Capture the cell that displays the provided text and extract its [X, Y] central coordinate. 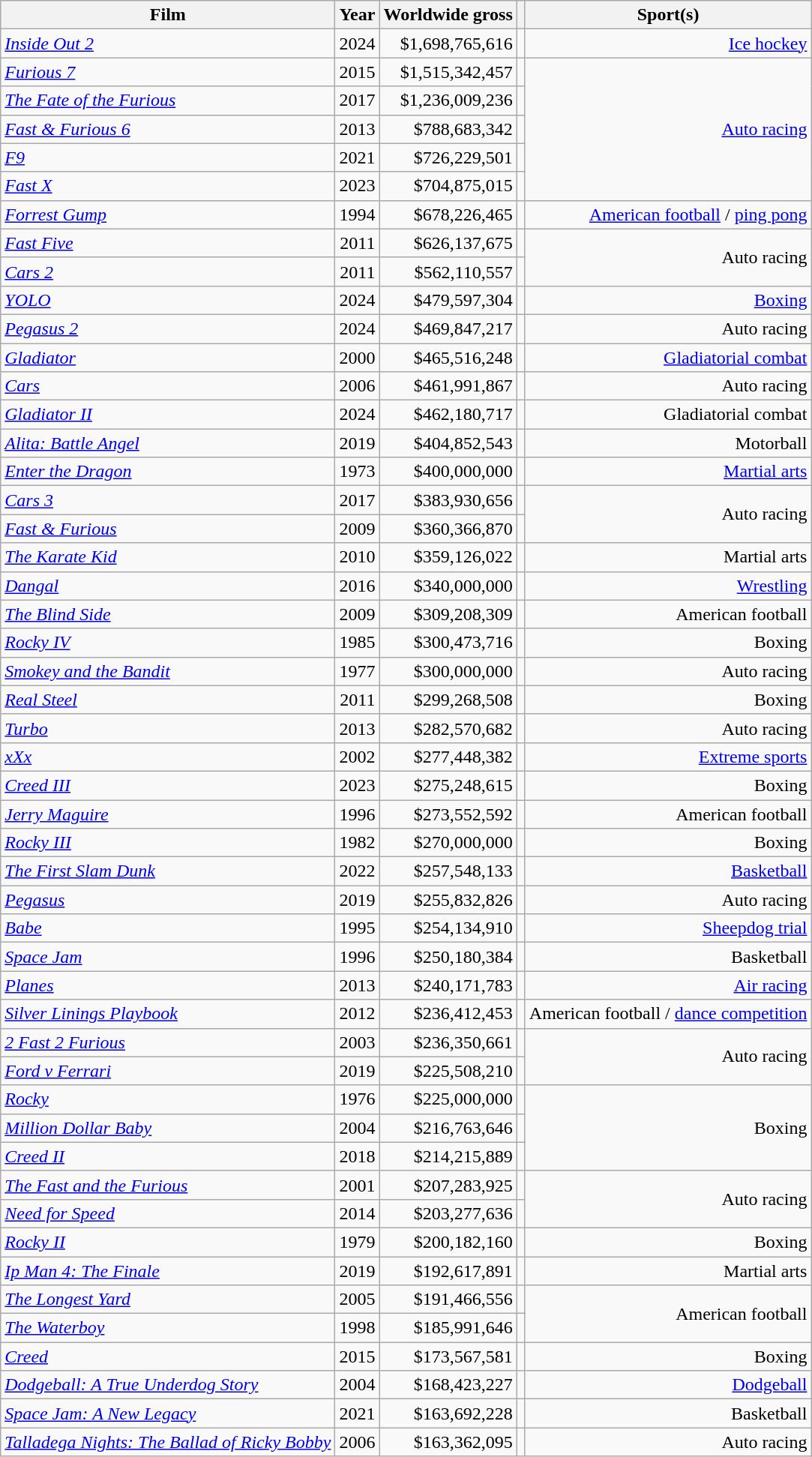
$562,110,557 [448, 271]
2000 [357, 358]
Jerry Maguire [168, 814]
$704,875,015 [448, 186]
$254,134,910 [448, 928]
$168,423,227 [448, 1385]
$299,268,508 [448, 700]
$255,832,826 [448, 900]
2022 [357, 871]
$200,182,160 [448, 1242]
Space Jam: A New Legacy [168, 1414]
$185,991,646 [448, 1328]
$207,283,925 [448, 1185]
Rocky II [168, 1242]
Dodgeball: A True Underdog Story [168, 1385]
Pegasus [168, 900]
American football / dance competition [668, 1014]
$277,448,382 [448, 757]
$225,000,000 [448, 1099]
$360,366,870 [448, 529]
$1,698,765,616 [448, 43]
Babe [168, 928]
$216,763,646 [448, 1128]
Enter the Dragon [168, 472]
Fast X [168, 186]
$309,208,309 [448, 614]
Gladiator [168, 358]
Gladiator II [168, 415]
$400,000,000 [448, 472]
2 Fast 2 Furious [168, 1042]
Cars 3 [168, 500]
Space Jam [168, 957]
Creed III [168, 785]
1998 [357, 1328]
Dodgeball [668, 1385]
1994 [357, 214]
Ford v Ferrari [168, 1071]
Inside Out 2 [168, 43]
Need for Speed [168, 1213]
$788,683,342 [448, 129]
xXx [168, 757]
$236,350,661 [448, 1042]
2001 [357, 1185]
$626,137,675 [448, 243]
The Karate Kid [168, 557]
American football / ping pong [668, 214]
Real Steel [168, 700]
$250,180,384 [448, 957]
1973 [357, 472]
The Fate of the Furious [168, 100]
Talladega Nights: The Ballad of Ricky Bobby [168, 1442]
2014 [357, 1213]
2003 [357, 1042]
Year [357, 15]
The Waterboy [168, 1328]
Forrest Gump [168, 214]
Wrestling [668, 586]
$275,248,615 [448, 785]
Fast & Furious 6 [168, 129]
$282,570,682 [448, 728]
$257,548,133 [448, 871]
$173,567,581 [448, 1357]
$192,617,891 [448, 1271]
Furious 7 [168, 72]
$726,229,501 [448, 157]
Creed [168, 1357]
$300,473,716 [448, 643]
Cars [168, 386]
Rocky IV [168, 643]
$163,692,228 [448, 1414]
2005 [357, 1300]
$300,000,000 [448, 671]
$203,277,636 [448, 1213]
2010 [357, 557]
The First Slam Dunk [168, 871]
Fast Five [168, 243]
Rocky III [168, 843]
$273,552,592 [448, 814]
$236,412,453 [448, 1014]
Sport(s) [668, 15]
Air racing [668, 985]
Ip Man 4: The Finale [168, 1271]
$383,930,656 [448, 500]
Pegasus 2 [168, 328]
The Longest Yard [168, 1300]
The Blind Side [168, 614]
$479,597,304 [448, 300]
2018 [357, 1156]
Million Dollar Baby [168, 1128]
Alita: Battle Angel [168, 443]
$163,362,095 [448, 1442]
1977 [357, 671]
Planes [168, 985]
$678,226,465 [448, 214]
$214,215,889 [448, 1156]
$225,508,210 [448, 1071]
2012 [357, 1014]
1982 [357, 843]
F9 [168, 157]
$340,000,000 [448, 586]
Silver Linings Playbook [168, 1014]
$465,516,248 [448, 358]
$359,126,022 [448, 557]
$461,991,867 [448, 386]
$1,236,009,236 [448, 100]
YOLO [168, 300]
Motorball [668, 443]
1979 [357, 1242]
Sheepdog trial [668, 928]
Creed II [168, 1156]
Ice hockey [668, 43]
$462,180,717 [448, 415]
1976 [357, 1099]
$404,852,543 [448, 443]
2016 [357, 586]
$240,171,783 [448, 985]
The Fast and the Furious [168, 1185]
Rocky [168, 1099]
$191,466,556 [448, 1300]
Worldwide gross [448, 15]
1985 [357, 643]
Cars 2 [168, 271]
Smokey and the Bandit [168, 671]
Fast & Furious [168, 529]
$469,847,217 [448, 328]
Dangal [168, 586]
$270,000,000 [448, 843]
Extreme sports [668, 757]
2002 [357, 757]
$1,515,342,457 [448, 72]
Turbo [168, 728]
Film [168, 15]
1995 [357, 928]
